Return [x, y] of the center of cell containing provided text 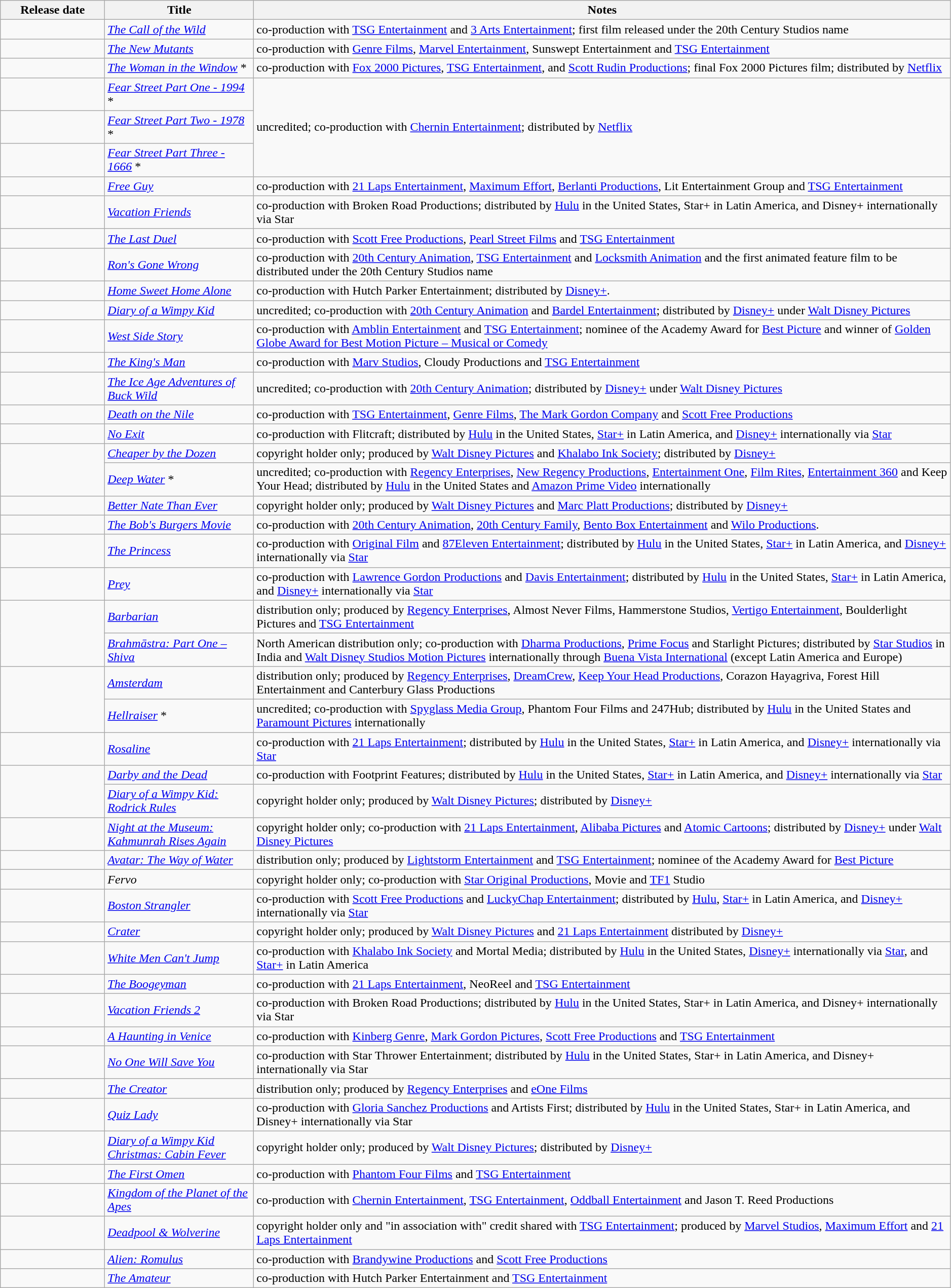
The Amateur [179, 1278]
Ron's Gone Wrong [179, 265]
copyright holder only; produced by Walt Disney Pictures and Marc Platt Productions; distributed by Disney+ [602, 505]
co-production with Hutch Parker Entertainment and TSG Entertainment [602, 1278]
co-production with Fox 2000 Pictures, TSG Entertainment, and Scott Rudin Productions; final Fox 2000 Pictures film; distributed by Netflix [602, 68]
Crater [179, 932]
co-production with Star Thrower Entertainment; distributed by Hulu in the United States, Star+ in Latin America, and Disney+ internationally via Star [602, 1062]
Diary of a Wimpy Kid [179, 310]
Death on the Nile [179, 415]
Free Guy [179, 186]
The First Omen [179, 1173]
co-production with Kinberg Genre, Mark Gordon Pictures, Scott Free Productions and TSG Entertainment [602, 1036]
copyright holder only; produced by Walt Disney Pictures and Khalabo Ink Society; distributed by Disney+ [602, 453]
The Princess [179, 550]
Night at the Museum: Kahmunrah Rises Again [179, 834]
co-production with Marv Studios, Cloudy Productions and TSG Entertainment [602, 362]
The Call of the Wild [179, 29]
Brahmāstra: Part One – Shiva [179, 650]
The Woman in the Window * [179, 68]
co-production with Hutch Parker Entertainment; distributed by Disney+. [602, 290]
co-production with TSG Entertainment and 3 Arts Entertainment; first film released under the 20th Century Studios name [602, 29]
Better Nate Than Ever [179, 505]
Diary of a Wimpy Kid Christmas: Cabin Fever [179, 1148]
uncredited; co-production with 20th Century Animation and Bardel Entertainment; distributed by Disney+ under Walt Disney Pictures [602, 310]
co-production with Footprint Features; distributed by Hulu in the United States, Star+ in Latin America, and Disney+ internationally via Star [602, 775]
The Creator [179, 1088]
co-production with Scott Free Productions, Pearl Street Films and TSG Entertainment [602, 238]
Fear Street Part One - 1994 * [179, 94]
distribution only; produced by Lightstorm Entertainment and TSG Entertainment; nominee of the Academy Award for Best Picture [602, 860]
Boston Strangler [179, 905]
Darby and the Dead [179, 775]
A Haunting in Venice [179, 1036]
Fervo [179, 879]
Fear Street Part Three - 1666 * [179, 160]
Amsterdam [179, 682]
Barbarian [179, 616]
Diary of a Wimpy Kid: Rodrick Rules [179, 801]
The Bob's Burgers Movie [179, 525]
Title [179, 10]
Hellraiser * [179, 716]
No Exit [179, 434]
co-production with 21 Laps Entertainment, Maximum Effort, Berlanti Productions, Lit Entertainment Group and TSG Entertainment [602, 186]
No One Will Save You [179, 1062]
Release date [53, 10]
uncredited; co-production with 20th Century Animation; distributed by Disney+ under Walt Disney Pictures [602, 388]
Alien: Romulus [179, 1259]
Vacation Friends 2 [179, 1010]
copyright holder only; produced by Walt Disney Pictures and 21 Laps Entertainment distributed by Disney+ [602, 932]
The Boogeyman [179, 984]
uncredited; co-production with Chernin Entertainment; distributed by Netflix [602, 127]
The New Mutants [179, 49]
co-production with Chernin Entertainment, TSG Entertainment, Oddball Entertainment and Jason T. Reed Productions [602, 1200]
Notes [602, 10]
Rosaline [179, 748]
West Side Story [179, 337]
Home Sweet Home Alone [179, 290]
distribution only; produced by Regency Enterprises and eOne Films [602, 1088]
co-production with Genre Films, Marvel Entertainment, Sunswept Entertainment and TSG Entertainment [602, 49]
Avatar: The Way of Water [179, 860]
co-production with 21 Laps Entertainment, NeoReel and TSG Entertainment [602, 984]
co-production with Brandywine Productions and Scott Free Productions [602, 1259]
Cheaper by the Dozen [179, 453]
Vacation Friends [179, 212]
Deep Water * [179, 480]
The Last Duel [179, 238]
co-production with TSG Entertainment, Genre Films, The Mark Gordon Company and Scott Free Productions [602, 415]
Fear Street Part Two - 1978 * [179, 127]
co-production with Phantom Four Films and TSG Entertainment [602, 1173]
co-production with Flitcraft; distributed by Hulu in the United States, Star+ in Latin America, and Disney+ internationally via Star [602, 434]
co-production with 20th Century Animation, 20th Century Family, Bento Box Entertainment and Wilo Productions. [602, 525]
copyright holder only; co-production with Star Original Productions, Movie and TF1 Studio [602, 879]
The Ice Age Adventures of Buck Wild [179, 388]
Kingdom of the Planet of the Apes [179, 1200]
Quiz Lady [179, 1114]
The King's Man [179, 362]
co-production with 21 Laps Entertainment; distributed by Hulu in the United States, Star+ in Latin America, and Disney+ internationally via Star [602, 748]
Prey [179, 584]
Deadpool & Wolverine [179, 1233]
White Men Can't Jump [179, 958]
